Return the [X, Y] coordinate for the center point of the cell that contains the specified text.  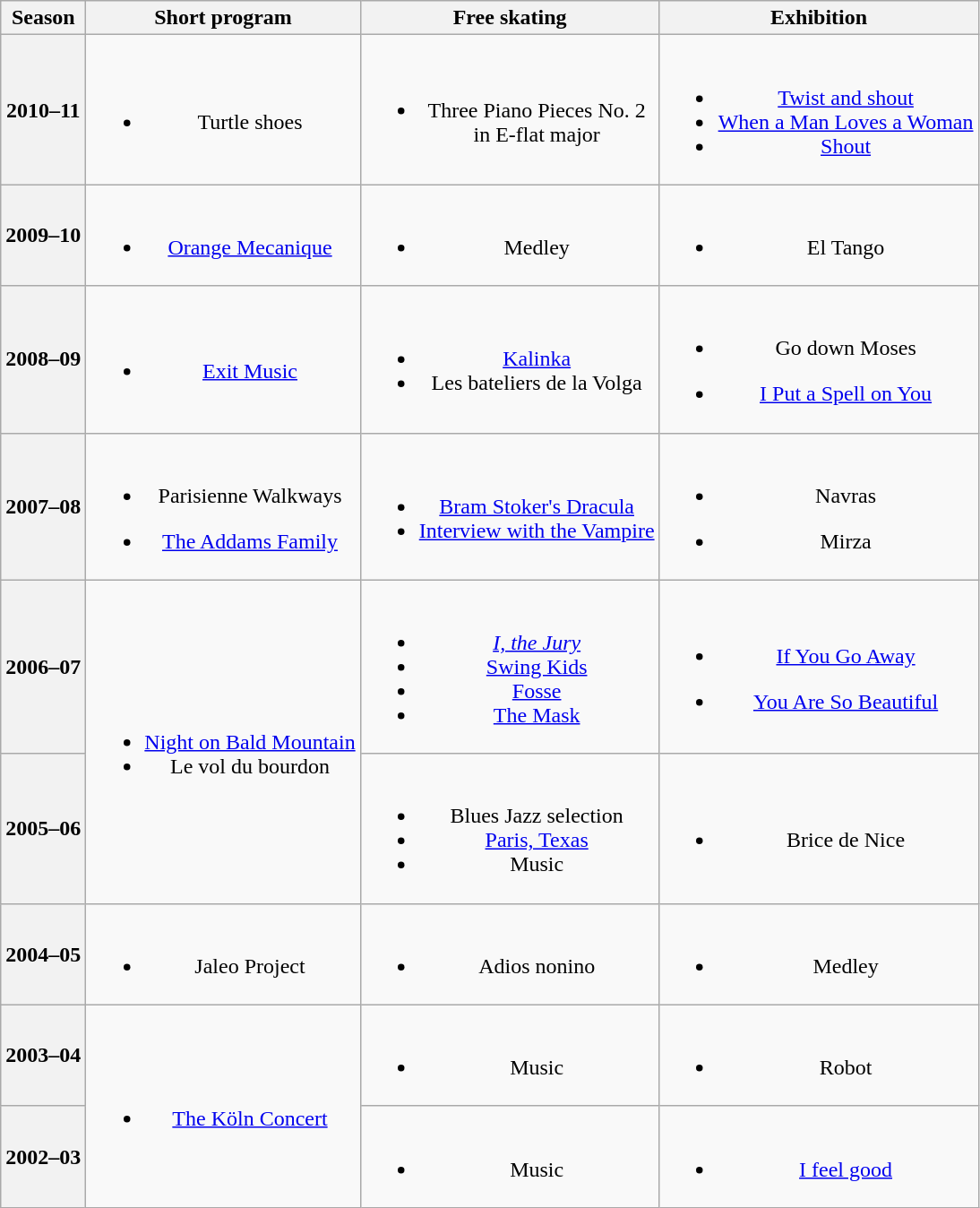
The Köln Concert [223, 1106]
2008–09 [43, 359]
2003–04 [43, 1056]
Free skating [510, 18]
Season [43, 18]
2002–03 [43, 1156]
2004–05 [43, 953]
Go down Moses I Put a Spell on You [819, 359]
El Tango [819, 235]
Exit Music [223, 359]
Three Piano Pieces No. 2 in E-flat major [510, 109]
Navras Mirza [819, 506]
Blues Jazz selection Paris, Texas Music [510, 828]
Bram Stoker's Dracula Interview with the Vampire [510, 506]
2005–06 [43, 828]
If You Go Away You Are So Beautiful [819, 667]
Robot [819, 1056]
Parisienne Walkways The Addams Family [223, 506]
Adios nonino [510, 953]
Twist and shoutWhen a Man Loves a Woman Shout [819, 109]
Short program [223, 18]
2007–08 [43, 506]
Orange Mecanique [223, 235]
Exhibition [819, 18]
I, the Jury Swing Kids FosseThe Mask [510, 667]
2009–10 [43, 235]
Jaleo Project [223, 953]
Turtle shoes [223, 109]
Brice de Nice [819, 828]
KalinkaLes bateliers de la Volga [510, 359]
I feel good [819, 1156]
Night on Bald Mountain Le vol du bourdon [223, 742]
2006–07 [43, 667]
2010–11 [43, 109]
